Locate the cell with the specified text and output its (X, Y) center coordinate. 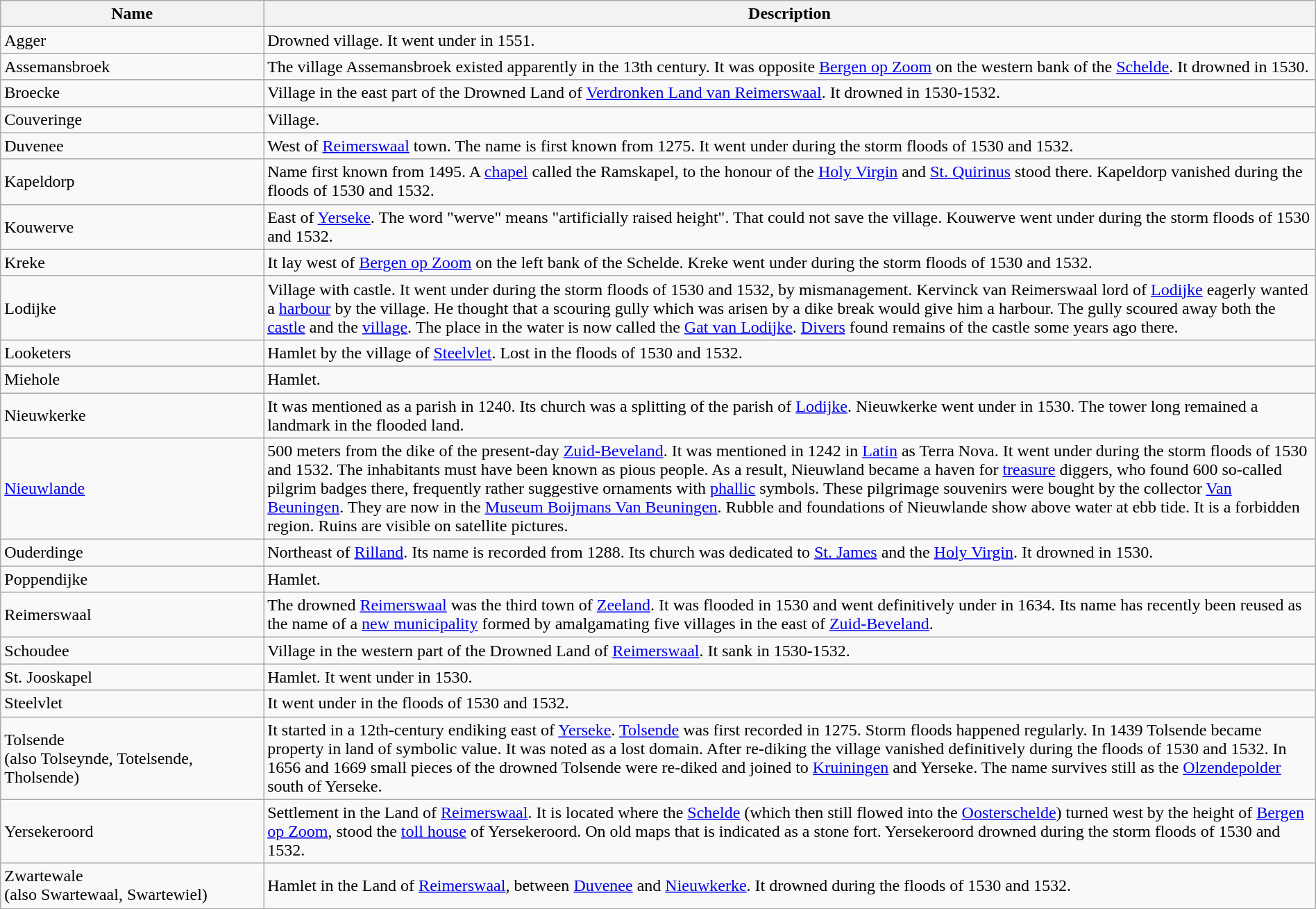
Tolsende (also Tolseynde, Totelsende, Tholsende) (132, 758)
Drowned village. It went under in 1551. (790, 40)
Name (132, 14)
Village in the western part of the Drowned Land of Reimerswaal. It sank in 1530-1532. (790, 651)
Broecke (132, 93)
Looketers (132, 353)
Nieuwkerke (132, 415)
Reimerswaal (132, 615)
Kouwerve (132, 226)
Kapeldorp (132, 182)
Hamlet in the Land of Reimerswaal, between Duvenee and Nieuwkerke. It drowned during the floods of 1530 and 1532. (790, 886)
Kreke (132, 262)
Description (790, 14)
Duvenee (132, 146)
St. Jooskapel (132, 677)
Zwartewale (also Swartewaal, Swartewiel) (132, 886)
It lay west of Bergen op Zoom on the left bank of the Schelde. Kreke went under during the storm floods of 1530 and 1532. (790, 262)
Nieuwlande (132, 489)
Miehole (132, 379)
West of Reimerswaal town. The name is first known from 1275. It went under during the storm floods of 1530 and 1532. (790, 146)
Agger (132, 40)
Assemansbroek (132, 67)
Hamlet. It went under in 1530. (790, 677)
Couveringe (132, 119)
Lodijke (132, 308)
Hamlet by the village of Steelvlet. Lost in the floods of 1530 and 1532. (790, 353)
Ouderdinge (132, 553)
Village. (790, 119)
Village in the east part of the Drowned Land of Verdronken Land van Reimerswaal. It drowned in 1530-1532. (790, 93)
Northeast of Rilland. Its name is recorded from 1288. Its church was dedicated to St. James and the Holy Virgin. It drowned in 1530. (790, 553)
Poppendijke (132, 579)
Schoudee (132, 651)
Steelvlet (132, 703)
It went under in the floods of 1530 and 1532. (790, 703)
Yersekeroord (132, 831)
